Locate the cell with the specified text and output its [X, Y] center coordinate. 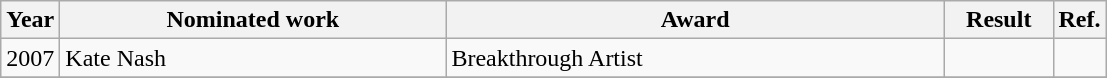
Award [696, 20]
Nominated work [253, 20]
Result [998, 20]
Kate Nash [253, 58]
2007 [30, 58]
Ref. [1080, 20]
Year [30, 20]
Breakthrough Artist [696, 58]
